Locate the cell with the specified text and output its [x, y] center coordinate. 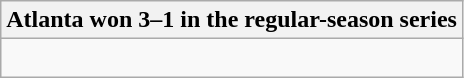
Atlanta won 3–1 in the regular-season series [232, 20]
